Provide the [x, y] coordinate of the cell's center where the given text is located.  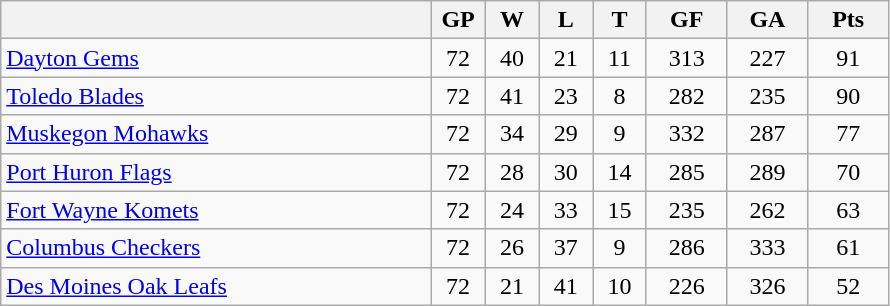
GF [686, 20]
L [566, 20]
52 [848, 286]
70 [848, 172]
Pts [848, 20]
GA [768, 20]
29 [566, 134]
285 [686, 172]
Muskegon Mohawks [216, 134]
W [512, 20]
326 [768, 286]
289 [768, 172]
91 [848, 58]
30 [566, 172]
T [620, 20]
332 [686, 134]
37 [566, 248]
24 [512, 210]
226 [686, 286]
Port Huron Flags [216, 172]
28 [512, 172]
26 [512, 248]
313 [686, 58]
286 [686, 248]
Des Moines Oak Leafs [216, 286]
15 [620, 210]
227 [768, 58]
90 [848, 96]
77 [848, 134]
10 [620, 286]
Fort Wayne Komets [216, 210]
GP [458, 20]
23 [566, 96]
14 [620, 172]
287 [768, 134]
34 [512, 134]
282 [686, 96]
40 [512, 58]
333 [768, 248]
262 [768, 210]
33 [566, 210]
61 [848, 248]
11 [620, 58]
Columbus Checkers [216, 248]
63 [848, 210]
8 [620, 96]
Dayton Gems [216, 58]
Toledo Blades [216, 96]
